Output the [x, y] coordinate of the center of the cell containing the given text.  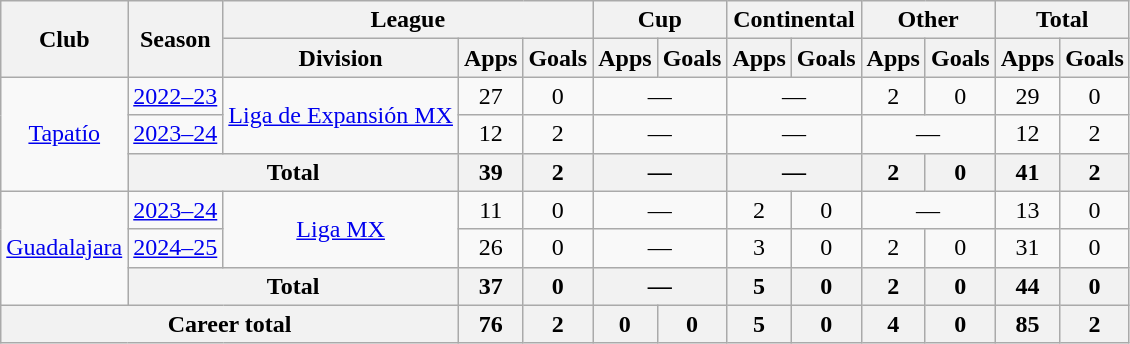
Cup [660, 20]
Guadalajara [64, 248]
11 [490, 210]
26 [490, 248]
Liga de Expansión MX [341, 115]
29 [1027, 96]
3 [759, 248]
76 [490, 324]
Continental [794, 20]
Other [928, 20]
Liga MX [341, 229]
37 [490, 286]
Career total [230, 324]
13 [1027, 210]
Season [176, 39]
2024–25 [176, 248]
44 [1027, 286]
League [408, 20]
85 [1027, 324]
Division [341, 58]
39 [490, 172]
31 [1027, 248]
27 [490, 96]
2022–23 [176, 96]
4 [893, 324]
Tapatío [64, 134]
41 [1027, 172]
Club [64, 39]
